Capture the cell that displays the provided text and extract its (X, Y) central coordinate. 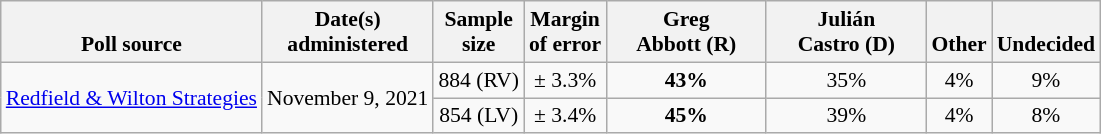
9% (1046, 80)
35% (846, 80)
November 9, 2021 (348, 98)
884 (RV) (478, 80)
Poll source (132, 32)
39% (846, 116)
43% (686, 80)
Other (958, 32)
JuliánCastro (D) (846, 32)
Undecided (1046, 32)
Marginof error (565, 32)
Redfield & Wilton Strategies (132, 98)
8% (1046, 116)
854 (LV) (478, 116)
± 3.4% (565, 116)
45% (686, 116)
Samplesize (478, 32)
Date(s)administered (348, 32)
± 3.3% (565, 80)
GregAbbott (R) (686, 32)
